Output the [X, Y] coordinate of the center of the cell containing the given text.  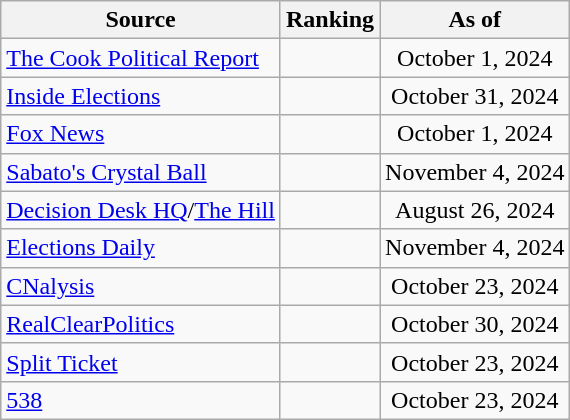
October 30, 2024 [475, 324]
August 26, 2024 [475, 210]
Elections Daily [141, 248]
Decision Desk HQ/The Hill [141, 210]
As of [475, 20]
RealClearPolitics [141, 324]
Split Ticket [141, 362]
CNalysis [141, 286]
Ranking [330, 20]
Fox News [141, 134]
538 [141, 400]
Source [141, 20]
Sabato's Crystal Ball [141, 172]
October 31, 2024 [475, 96]
Inside Elections [141, 96]
The Cook Political Report [141, 58]
